Output the [X, Y] coordinate of the center of the cell containing the given text.  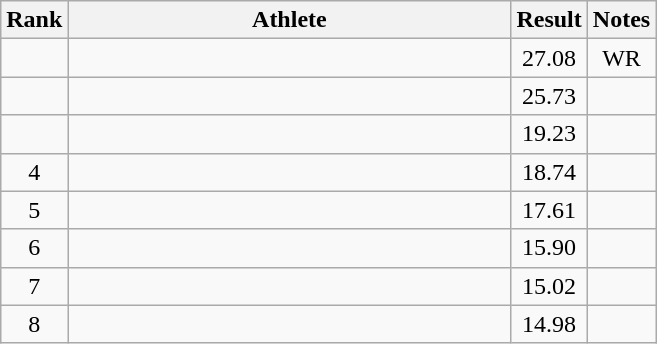
27.08 [549, 58]
7 [34, 286]
6 [34, 248]
Athlete [290, 20]
Rank [34, 20]
18.74 [549, 172]
WR [621, 58]
19.23 [549, 134]
25.73 [549, 96]
Notes [621, 20]
4 [34, 172]
Result [549, 20]
5 [34, 210]
17.61 [549, 210]
15.02 [549, 286]
8 [34, 324]
15.90 [549, 248]
14.98 [549, 324]
